Locate the cell with the specified text and output its [x, y] center coordinate. 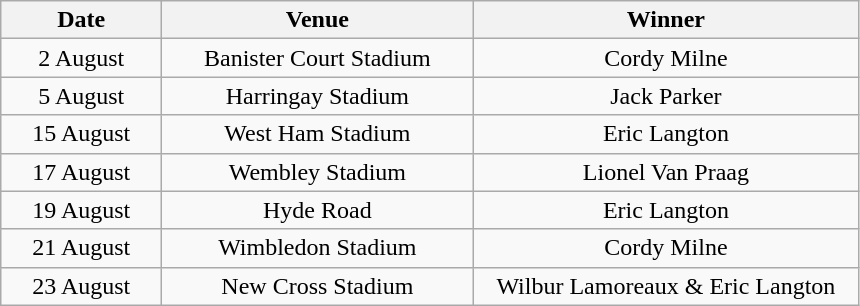
New Cross Stadium [318, 286]
Date [82, 20]
Harringay Stadium [318, 96]
17 August [82, 172]
15 August [82, 134]
23 August [82, 286]
19 August [82, 210]
Wembley Stadium [318, 172]
Venue [318, 20]
Wilbur Lamoreaux & Eric Langton [666, 286]
Jack Parker [666, 96]
5 August [82, 96]
2 August [82, 58]
21 August [82, 248]
Banister Court Stadium [318, 58]
Lionel Van Praag [666, 172]
Wimbledon Stadium [318, 248]
West Ham Stadium [318, 134]
Hyde Road [318, 210]
Winner [666, 20]
